Find where the given text appears and provide that cell's center as [x, y] coordinate. 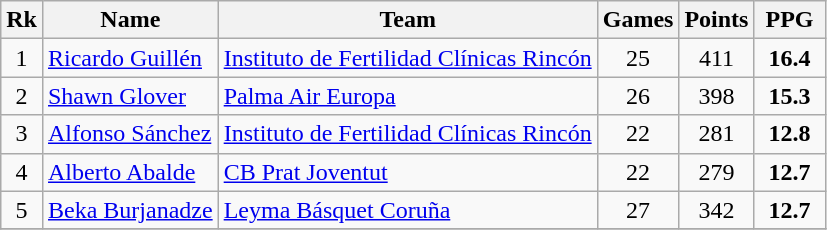
5 [22, 210]
16.4 [790, 58]
Team [408, 20]
Alberto Abalde [130, 172]
281 [716, 134]
279 [716, 172]
Palma Air Europa [408, 96]
Games [638, 20]
1 [22, 58]
27 [638, 210]
3 [22, 134]
411 [716, 58]
15.3 [790, 96]
2 [22, 96]
12.8 [790, 134]
342 [716, 210]
Shawn Glover [130, 96]
Beka Burjanadze [130, 210]
CB Prat Joventut [408, 172]
Name [130, 20]
25 [638, 58]
Leyma Básquet Coruña [408, 210]
Points [716, 20]
Alfonso Sánchez [130, 134]
26 [638, 96]
PPG [790, 20]
4 [22, 172]
Ricardo Guillén [130, 58]
398 [716, 96]
Rk [22, 20]
